From the cell containing the given text, extract its center point as [X, Y] coordinate. 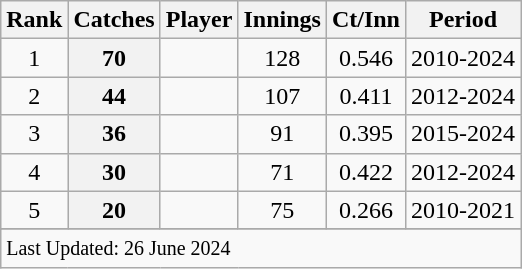
71 [282, 172]
4 [34, 172]
44 [114, 96]
70 [114, 58]
0.546 [366, 58]
2 [34, 96]
Rank [34, 20]
0.395 [366, 134]
Catches [114, 20]
75 [282, 210]
2015-2024 [462, 134]
0.266 [366, 210]
91 [282, 134]
Player [199, 20]
5 [34, 210]
36 [114, 134]
0.422 [366, 172]
128 [282, 58]
Innings [282, 20]
3 [34, 134]
2010-2024 [462, 58]
0.411 [366, 96]
2010-2021 [462, 210]
Period [462, 20]
20 [114, 210]
30 [114, 172]
107 [282, 96]
1 [34, 58]
Ct/Inn [366, 20]
Last Updated: 26 June 2024 [261, 248]
